Scan for the cell matching the given text and deliver its (x, y) coordinate at center. 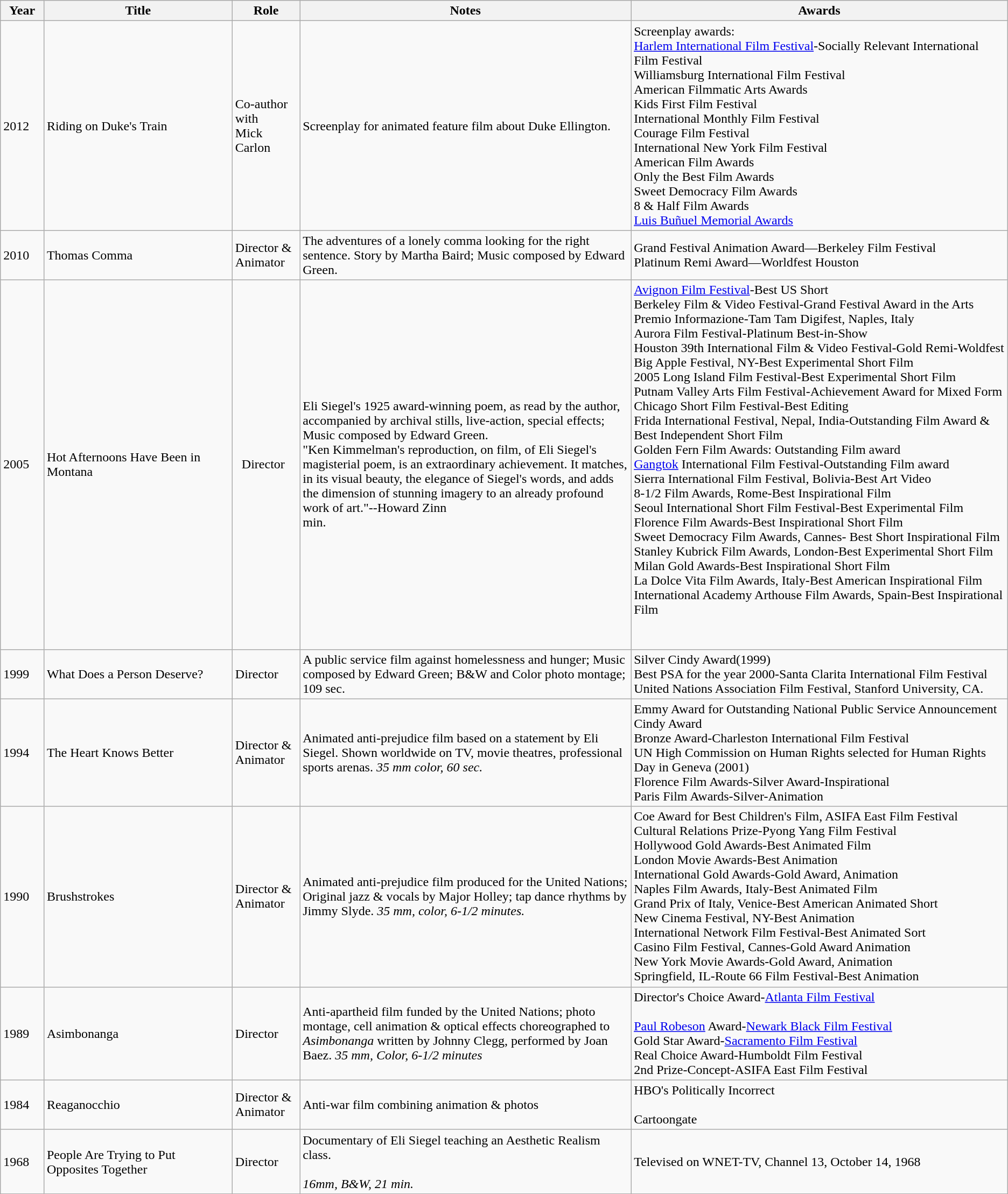
2010 (23, 255)
The adventures of a lonely comma looking for the right sentence. Story by Martha Baird; Music composed by Edward Green. (465, 255)
Documentary of Eli Siegel teaching an Aesthetic Realism class.16mm, B&W, 21 min. (465, 1162)
What Does a Person Deserve? (138, 674)
A public service film against homelessness and hunger; Music composed by Edward Green; B&W and Color photo montage; 109 sec. (465, 674)
1994 (23, 753)
2012 (23, 126)
Riding on Duke's Train (138, 126)
Role (266, 11)
The Heart Knows Better (138, 753)
Anti-war film combining animation & photos (465, 1105)
Reaganocchio (138, 1105)
1990 (23, 897)
People Are Trying to Put Opposites Together (138, 1162)
1989 (23, 1034)
1984 (23, 1105)
1968 (23, 1162)
Screenplay for animated feature film about Duke Ellington. (465, 126)
Year (23, 11)
1999 (23, 674)
2005 (23, 465)
Awards (820, 11)
Co-author withMick Carlon (266, 126)
HBO's Politically IncorrectCartoongate (820, 1105)
Asimbonanga (138, 1034)
Title (138, 11)
Televised on WNET-TV, Channel 13, October 14, 1968 (820, 1162)
Notes (465, 11)
Thomas Comma (138, 255)
Hot Afternoons Have Been in Montana (138, 465)
Brushstrokes (138, 897)
Grand Festival Animation Award—Berkeley Film FestivalPlatinum Remi Award—Worldfest Houston (820, 255)
